Determine the (X, Y) coordinate at the center of the cell enclosing the given text.  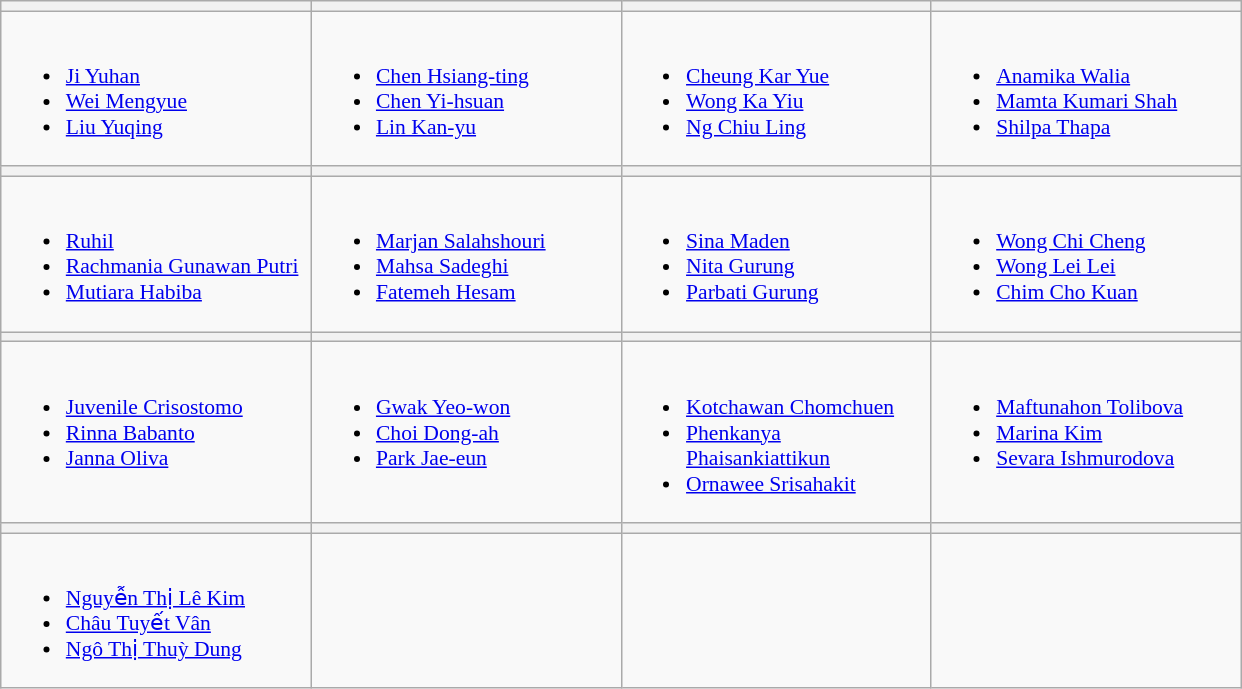
Sina MadenNita GurungParbati Gurung (776, 254)
Marjan SalahshouriMahsa SadeghiFatemeh Hesam (466, 254)
Ji YuhanWei MengyueLiu Yuqing (156, 88)
Gwak Yeo-wonChoi Dong-ahPark Jae-eun (466, 432)
Nguyễn Thị Lê KimChâu Tuyết VânNgô Thị Thuỳ Dung (156, 610)
Juvenile CrisostomoRinna BabantoJanna Oliva (156, 432)
Maftunahon TolibovaMarina KimSevara Ishmurodova (1086, 432)
Chen Hsiang-tingChen Yi-hsuanLin Kan-yu (466, 88)
RuhilRachmania Gunawan PutriMutiara Habiba (156, 254)
Wong Chi ChengWong Lei LeiChim Cho Kuan (1086, 254)
Cheung Kar YueWong Ka YiuNg Chiu Ling (776, 88)
Kotchawan ChomchuenPhenkanya PhaisankiattikunOrnawee Srisahakit (776, 432)
Anamika WaliaMamta Kumari ShahShilpa Thapa (1086, 88)
